Search for the cell housing the specified text and yield its (x, y) center coordinate. 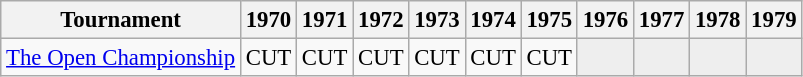
1970 (268, 20)
Tournament (121, 20)
1973 (437, 20)
1979 (774, 20)
1978 (718, 20)
1977 (661, 20)
1975 (549, 20)
The Open Championship (121, 58)
1972 (381, 20)
1974 (493, 20)
1971 (325, 20)
1976 (605, 20)
